Locate the cell with the specified text and output its (X, Y) center coordinate. 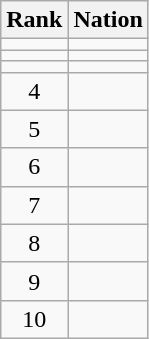
5 (34, 129)
Nation (108, 20)
6 (34, 167)
9 (34, 281)
10 (34, 319)
8 (34, 243)
Rank (34, 20)
7 (34, 205)
4 (34, 91)
